Scan for the cell matching the given text and deliver its (x, y) coordinate at center. 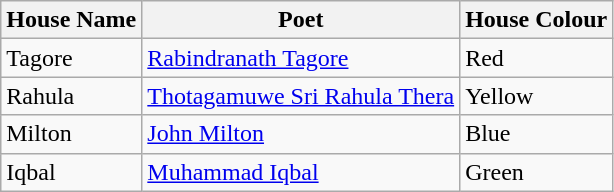
Muhammad Iqbal (301, 172)
Thotagamuwe Sri Rahula Thera (301, 96)
John Milton (301, 134)
Red (536, 58)
House Name (72, 20)
Poet (301, 20)
Blue (536, 134)
Iqbal (72, 172)
Rahula (72, 96)
Tagore (72, 58)
House Colour (536, 20)
Yellow (536, 96)
Milton (72, 134)
Rabindranath Tagore (301, 58)
Green (536, 172)
